Identify which cell holds the provided text, then report its (X, Y) central coordinate. 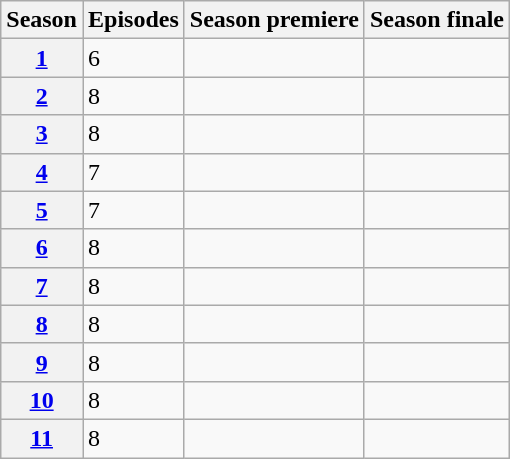
10 (42, 400)
3 (42, 134)
Episodes (133, 20)
11 (42, 438)
1 (42, 58)
9 (42, 362)
5 (42, 210)
Season (42, 20)
Season premiere (274, 20)
4 (42, 172)
2 (42, 96)
Season finale (436, 20)
